For the text-containing cell, return its midpoint in [x, y] coordinate format. 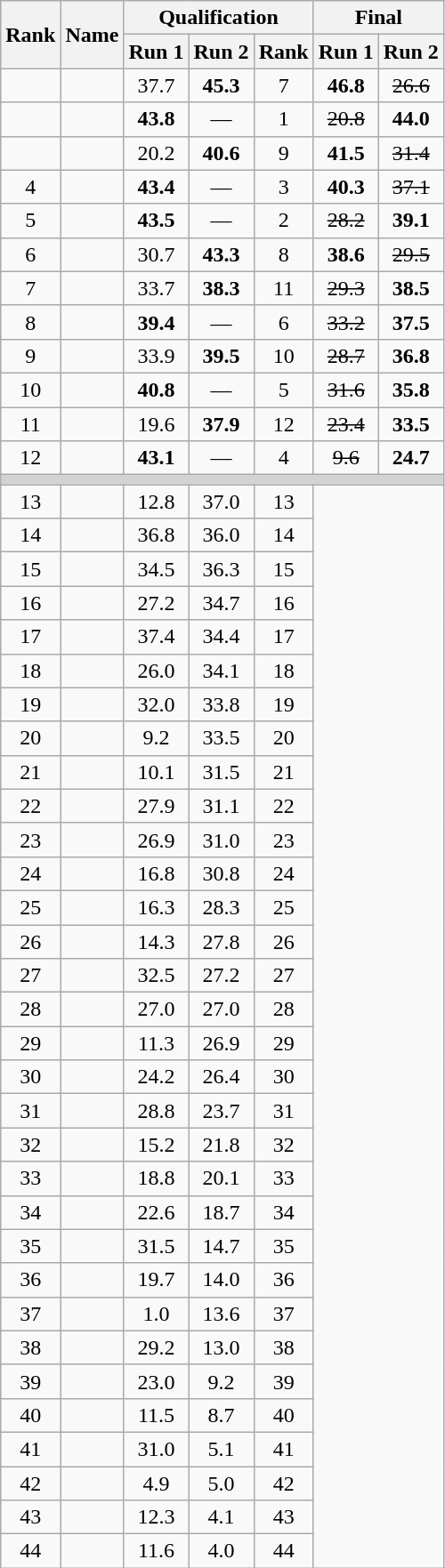
16.8 [157, 873]
40.8 [157, 390]
45.3 [221, 85]
11.6 [157, 1551]
37.5 [411, 322]
37.1 [411, 187]
11.3 [157, 1043]
33.7 [157, 288]
Name [93, 35]
4.1 [221, 1517]
29.3 [345, 288]
14.3 [157, 942]
12.3 [157, 1517]
31.6 [345, 390]
27.9 [157, 806]
4.9 [157, 1483]
28.8 [157, 1111]
1 [283, 119]
26.0 [157, 671]
15.2 [157, 1145]
36.3 [221, 569]
43.1 [157, 458]
14.0 [221, 1280]
30.7 [157, 254]
43.3 [221, 254]
14.7 [221, 1246]
8.7 [221, 1415]
32.5 [157, 976]
28.2 [345, 221]
2 [283, 221]
21.8 [221, 1145]
38.6 [345, 254]
20.8 [345, 119]
38.5 [411, 288]
1.0 [157, 1314]
43.5 [157, 221]
40.3 [345, 187]
19.6 [157, 424]
36.0 [221, 535]
27.8 [221, 942]
41.5 [345, 153]
28.7 [345, 356]
39.4 [157, 322]
38.3 [221, 288]
34.4 [221, 637]
13.0 [221, 1347]
19.7 [157, 1280]
26.6 [411, 85]
10.1 [157, 772]
Final [378, 18]
44.0 [411, 119]
23.7 [221, 1111]
29.5 [411, 254]
23.4 [345, 424]
29.2 [157, 1347]
12.8 [157, 502]
37.4 [157, 637]
13.6 [221, 1314]
31.1 [221, 806]
24.2 [157, 1077]
34.1 [221, 671]
24.7 [411, 458]
35.8 [411, 390]
40.6 [221, 153]
5.0 [221, 1483]
20.2 [157, 153]
26.4 [221, 1077]
5.1 [221, 1449]
43.8 [157, 119]
37.7 [157, 85]
11.5 [157, 1415]
37.0 [221, 502]
30.8 [221, 873]
32.0 [157, 704]
31.4 [411, 153]
9.6 [345, 458]
33.9 [157, 356]
16.3 [157, 907]
18.7 [221, 1212]
43.4 [157, 187]
46.8 [345, 85]
Qualification [219, 18]
33.8 [221, 704]
4.0 [221, 1551]
18.8 [157, 1178]
20.1 [221, 1178]
39.1 [411, 221]
3 [283, 187]
22.6 [157, 1212]
33.2 [345, 322]
28.3 [221, 907]
34.5 [157, 569]
34.7 [221, 603]
23.0 [157, 1381]
39.5 [221, 356]
37.9 [221, 424]
